For the text-containing cell, return its midpoint in (x, y) coordinate format. 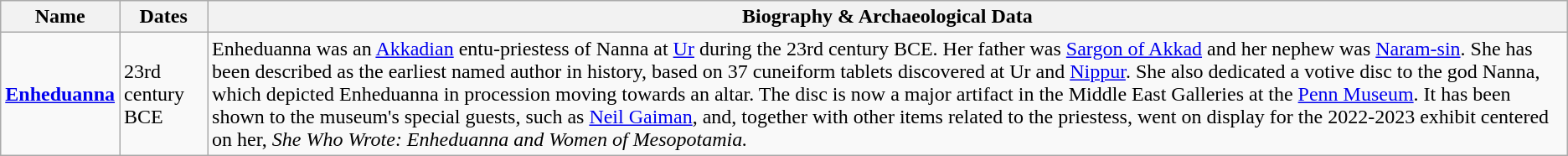
Dates (164, 17)
Enheduanna (60, 94)
23rd century BCE (164, 94)
Name (60, 17)
Biography & Archaeological Data (888, 17)
